Provide the [X, Y] coordinate of the cell's center where the given text is located.  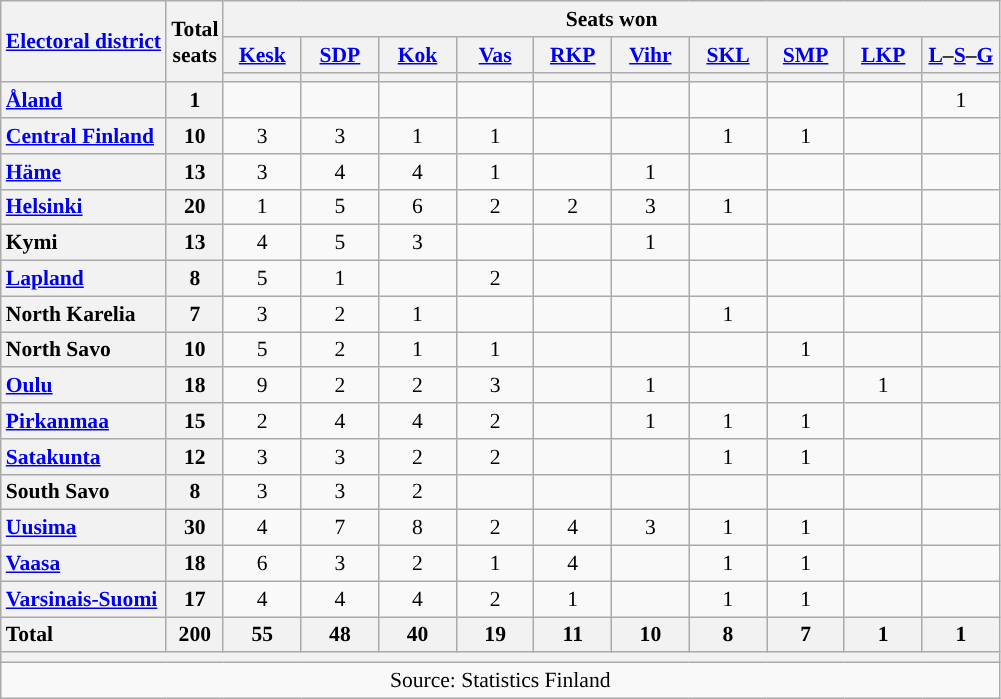
Häme [84, 172]
North Savo [84, 350]
48 [340, 635]
South Savo [84, 492]
17 [194, 599]
Pirkanmaa [84, 421]
LKP [883, 55]
19 [495, 635]
SDP [340, 55]
30 [194, 528]
40 [418, 635]
200 [194, 635]
Seats won [611, 19]
Totalseats [194, 42]
20 [194, 207]
9 [262, 386]
SMP [806, 55]
Uusima [84, 528]
Lapland [84, 279]
55 [262, 635]
Electoral district [84, 42]
Central Finland [84, 136]
Vas [495, 55]
Vaasa [84, 564]
Source: Statistics Finland [500, 681]
Helsinki [84, 207]
RKP [573, 55]
SKL [728, 55]
15 [194, 421]
North Karelia [84, 314]
Kesk [262, 55]
Varsinais-Suomi [84, 599]
Kymi [84, 243]
12 [194, 457]
L–S–G [961, 55]
Satakunta [84, 457]
11 [573, 635]
Vihr [651, 55]
Oulu [84, 386]
Kok [418, 55]
Åland [84, 101]
Total [84, 635]
